Identify which cell holds the provided text, then report its (X, Y) central coordinate. 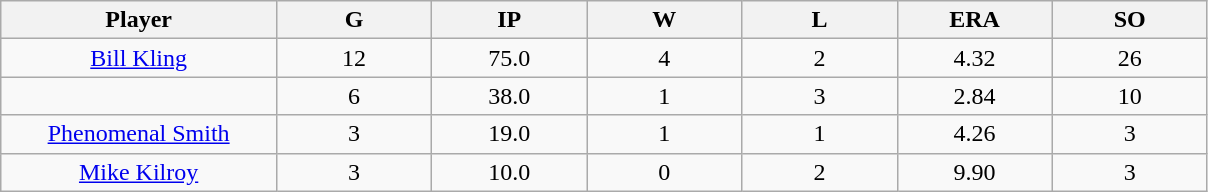
10 (1130, 96)
Mike Kilroy (139, 172)
6 (354, 96)
12 (354, 58)
ERA (974, 20)
38.0 (510, 96)
10.0 (510, 172)
SO (1130, 20)
4 (664, 58)
W (664, 20)
2.84 (974, 96)
Bill Kling (139, 58)
19.0 (510, 134)
26 (1130, 58)
0 (664, 172)
G (354, 20)
75.0 (510, 58)
Phenomenal Smith (139, 134)
4.32 (974, 58)
Player (139, 20)
4.26 (974, 134)
9.90 (974, 172)
IP (510, 20)
L (820, 20)
